Identify which cell holds the provided text, then report its (X, Y) central coordinate. 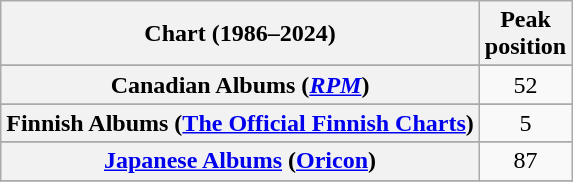
5 (525, 123)
Japanese Albums (Oricon) (240, 161)
Canadian Albums (RPM) (240, 85)
52 (525, 85)
Chart (1986–2024) (240, 34)
Finnish Albums (The Official Finnish Charts) (240, 123)
87 (525, 161)
Peak position (525, 34)
